For the text-containing cell, return its midpoint in [X, Y] coordinate format. 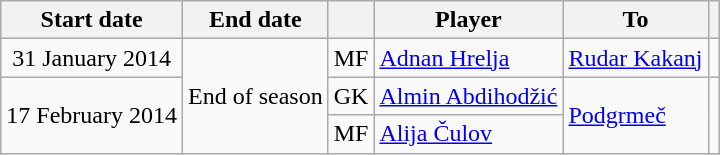
Adnan Hrelja [468, 58]
31 January 2014 [92, 58]
Start date [92, 20]
End date [255, 20]
Player [468, 20]
Podgrmeč [636, 115]
To [636, 20]
Almin Abdihodžić [468, 96]
GK [351, 96]
17 February 2014 [92, 115]
End of season [255, 96]
Rudar Kakanj [636, 58]
Alija Čulov [468, 134]
